Output the (x, y) coordinate of the center of the cell containing the given text.  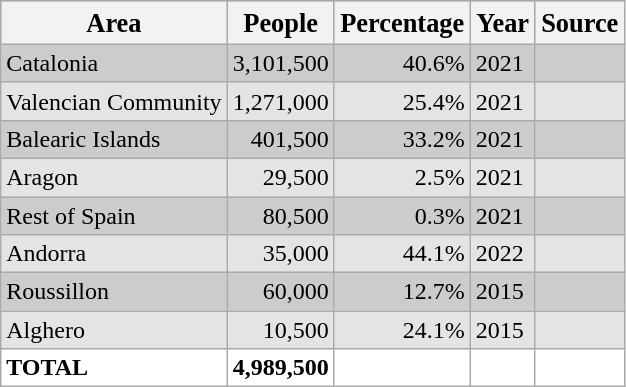
Year (502, 23)
401,500 (280, 139)
33.2% (402, 139)
TOTAL (114, 368)
Roussillon (114, 292)
3,101,500 (280, 63)
People (280, 23)
29,500 (280, 177)
2022 (502, 254)
1,271,000 (280, 101)
25.4% (402, 101)
Andorra (114, 254)
Catalonia (114, 63)
Source (580, 23)
2.5% (402, 177)
Balearic Islands (114, 139)
10,500 (280, 330)
24.1% (402, 330)
Alghero (114, 330)
12.7% (402, 292)
4,989,500 (280, 368)
Percentage (402, 23)
Valencian Community (114, 101)
80,500 (280, 216)
44.1% (402, 254)
40.6% (402, 63)
0.3% (402, 216)
35,000 (280, 254)
60,000 (280, 292)
Rest of Spain (114, 216)
Area (114, 23)
Aragon (114, 177)
